Identify which cell holds the provided text, then report its [x, y] central coordinate. 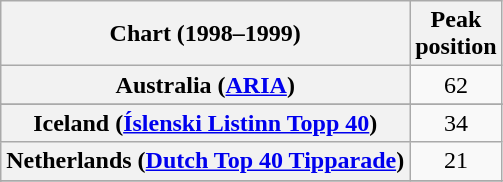
Chart (1998–1999) [206, 34]
Peakposition [456, 34]
21 [456, 161]
62 [456, 85]
34 [456, 123]
Netherlands (Dutch Top 40 Tipparade) [206, 161]
Iceland (Íslenski Listinn Topp 40) [206, 123]
Australia (ARIA) [206, 85]
